Locate the cell with the specified text and output its [x, y] center coordinate. 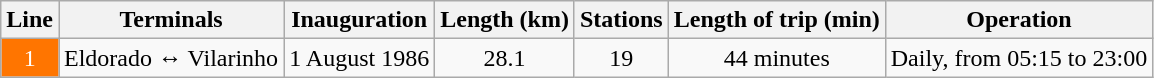
1 August 1986 [360, 58]
Length (km) [505, 20]
1 [30, 58]
Inauguration [360, 20]
Eldorado ↔ Vilarinho [170, 58]
Line [30, 20]
28.1 [505, 58]
Daily, from 05:15 to 23:00 [1018, 58]
Operation [1018, 20]
Length of trip (min) [776, 20]
44 minutes [776, 58]
19 [621, 58]
Terminals [170, 20]
Stations [621, 20]
